Search for the cell housing the specified text and yield its (x, y) center coordinate. 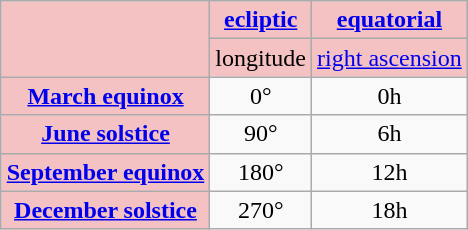
0° (261, 96)
270° (261, 210)
December solstice (106, 210)
right ascension (390, 58)
90° (261, 134)
18h (390, 210)
September equinox (106, 172)
12h (390, 172)
March equinox (106, 96)
180° (261, 172)
6h (390, 134)
ecliptic (261, 20)
June solstice (106, 134)
longitude (261, 58)
0h (390, 96)
equatorial (390, 20)
